From the cell containing the given text, extract its center point as [x, y] coordinate. 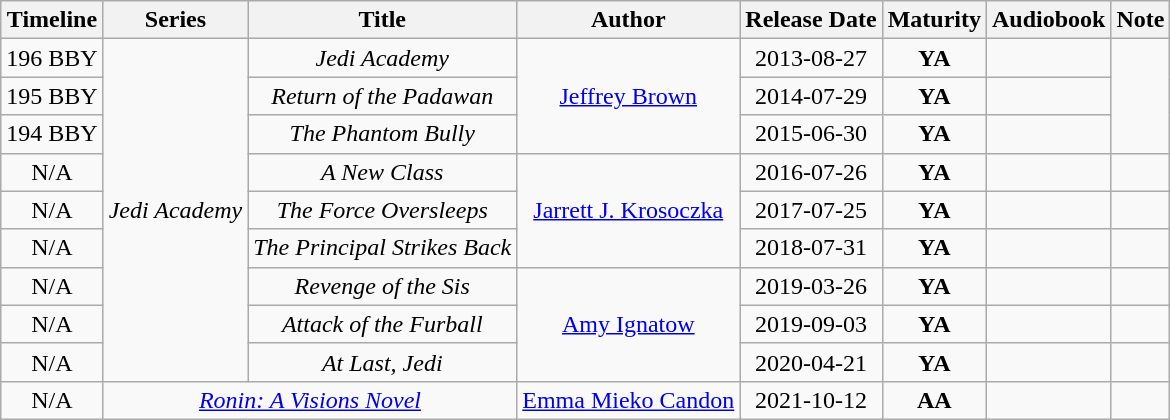
Release Date [811, 20]
195 BBY [52, 96]
2015-06-30 [811, 134]
The Phantom Bully [382, 134]
2019-03-26 [811, 286]
2019-09-03 [811, 324]
AA [934, 400]
Audio­book [1048, 20]
2013-08-27 [811, 58]
196 BBY [52, 58]
Amy Ignatow [628, 324]
Revenge of the Sis [382, 286]
2017-07-25 [811, 210]
Return of the Padawan [382, 96]
At Last, Jedi [382, 362]
2018-07-31 [811, 248]
Note [1140, 20]
Ronin: A Visions Novel [310, 400]
Attack of the Furball [382, 324]
Timeline [52, 20]
The Force Oversleeps [382, 210]
The Principal Strikes Back [382, 248]
2016-07-26 [811, 172]
194 BBY [52, 134]
Emma Mieko Candon [628, 400]
Maturity [934, 20]
2014-07-29 [811, 96]
A New Class [382, 172]
Title [382, 20]
Jarrett J. Krosoczka [628, 210]
2020-04-21 [811, 362]
2021-10-12 [811, 400]
Jeffrey Brown [628, 96]
Author [628, 20]
Series [176, 20]
